Return the [x, y] coordinate for the center point of the cell that contains the specified text.  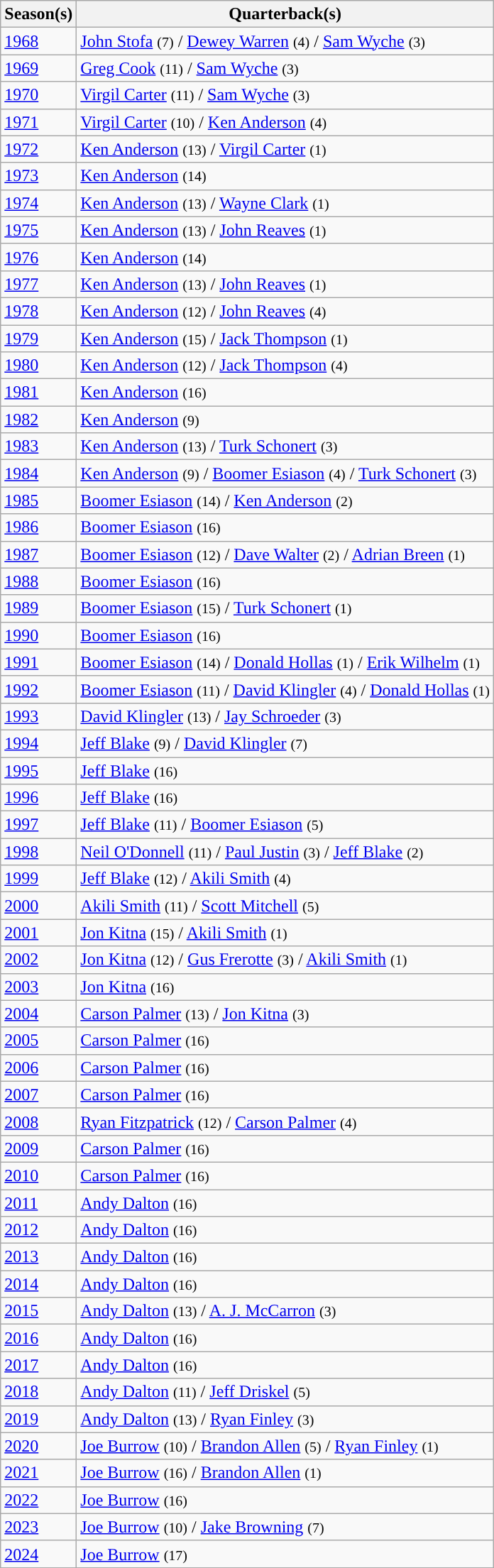
1996 [38, 798]
David Klingler (13) / Jay Schroeder (3) [285, 716]
Ken Anderson (13) / Turk Schonert (3) [285, 446]
Carson Palmer (13) / Jon Kitna (3) [285, 1014]
Akili Smith (11) / Scott Mitchell (5) [285, 906]
1994 [38, 743]
Ken Anderson (13) / Virgil Carter (1) [285, 149]
Boomer Esiason (15) / Turk Schonert (1) [285, 608]
John Stofa (7) / Dewey Warren (4) / Sam Wyche (3) [285, 41]
2017 [38, 1365]
2009 [38, 1148]
Joe Burrow (17) [285, 1554]
Jeff Blake (12) / Akili Smith (4) [285, 879]
1971 [38, 122]
1974 [38, 203]
Greg Cook (11) / Sam Wyche (3) [285, 68]
1982 [38, 420]
1988 [38, 581]
2021 [38, 1473]
Jon Kitna (12) / Gus Frerotte (3) / Akili Smith (1) [285, 960]
1987 [38, 554]
Andy Dalton (13) / A. J. McCarron (3) [285, 1311]
2007 [38, 1095]
1972 [38, 149]
Boomer Esiason (12) / Dave Walter (2) / Adrian Breen (1) [285, 554]
1999 [38, 879]
2013 [38, 1257]
Ken Anderson (9) / Boomer Esiason (4) / Turk Schonert (3) [285, 473]
1968 [38, 41]
2020 [38, 1446]
Joe Burrow (16) / Brandon Allen (1) [285, 1473]
2005 [38, 1041]
Jon Kitna (16) [285, 987]
2016 [38, 1338]
Quarterback(s) [285, 14]
1975 [38, 230]
Joe Burrow (10) / Jake Browning (7) [285, 1527]
Boomer Esiason (14) / Ken Anderson (2) [285, 500]
Ryan Fitzpatrick (12) / Carson Palmer (4) [285, 1122]
Ken Anderson (13) / Wayne Clark (1) [285, 203]
Jeff Blake (9) / David Klingler (7) [285, 743]
2003 [38, 987]
Joe Burrow (10) / Brandon Allen (5) / Ryan Finley (1) [285, 1446]
1976 [38, 257]
2006 [38, 1068]
1990 [38, 635]
2024 [38, 1554]
1977 [38, 284]
Boomer Esiason (14) / Donald Hollas (1) / Erik Wilhelm (1) [285, 662]
1979 [38, 339]
2014 [38, 1284]
2012 [38, 1230]
Season(s) [38, 14]
2018 [38, 1392]
Ken Anderson (15) / Jack Thompson (1) [285, 339]
Neil O'Donnell (11) / Paul Justin (3) / Jeff Blake (2) [285, 852]
1995 [38, 770]
1998 [38, 852]
1973 [38, 176]
Ken Anderson (16) [285, 393]
Andy Dalton (13) / Ryan Finley (3) [285, 1419]
1986 [38, 527]
1969 [38, 68]
2010 [38, 1175]
2008 [38, 1122]
1991 [38, 662]
1985 [38, 500]
1983 [38, 446]
1984 [38, 473]
Ken Anderson (12) / John Reaves (4) [285, 311]
Jon Kitna (15) / Akili Smith (1) [285, 933]
1997 [38, 825]
Ken Anderson (9) [285, 420]
2022 [38, 1500]
Jeff Blake (11) / Boomer Esiason (5) [285, 825]
1981 [38, 393]
Joe Burrow (16) [285, 1500]
Virgil Carter (10) / Ken Anderson (4) [285, 122]
2019 [38, 1419]
1993 [38, 716]
2023 [38, 1527]
2004 [38, 1014]
2015 [38, 1311]
Ken Anderson (12) / Jack Thompson (4) [285, 366]
Virgil Carter (11) / Sam Wyche (3) [285, 95]
1992 [38, 689]
2001 [38, 933]
1989 [38, 608]
1980 [38, 366]
1970 [38, 95]
2002 [38, 960]
2000 [38, 906]
2011 [38, 1203]
Andy Dalton (11) / Jeff Driskel (5) [285, 1392]
1978 [38, 311]
Boomer Esiason (11) / David Klingler (4) / Donald Hollas (1) [285, 689]
